Return (X, Y) of the center of cell containing provided text 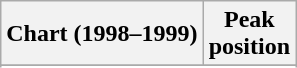
Chart (1998–1999) (102, 34)
Peakposition (249, 34)
